Search for the cell housing the specified text and yield its (x, y) center coordinate. 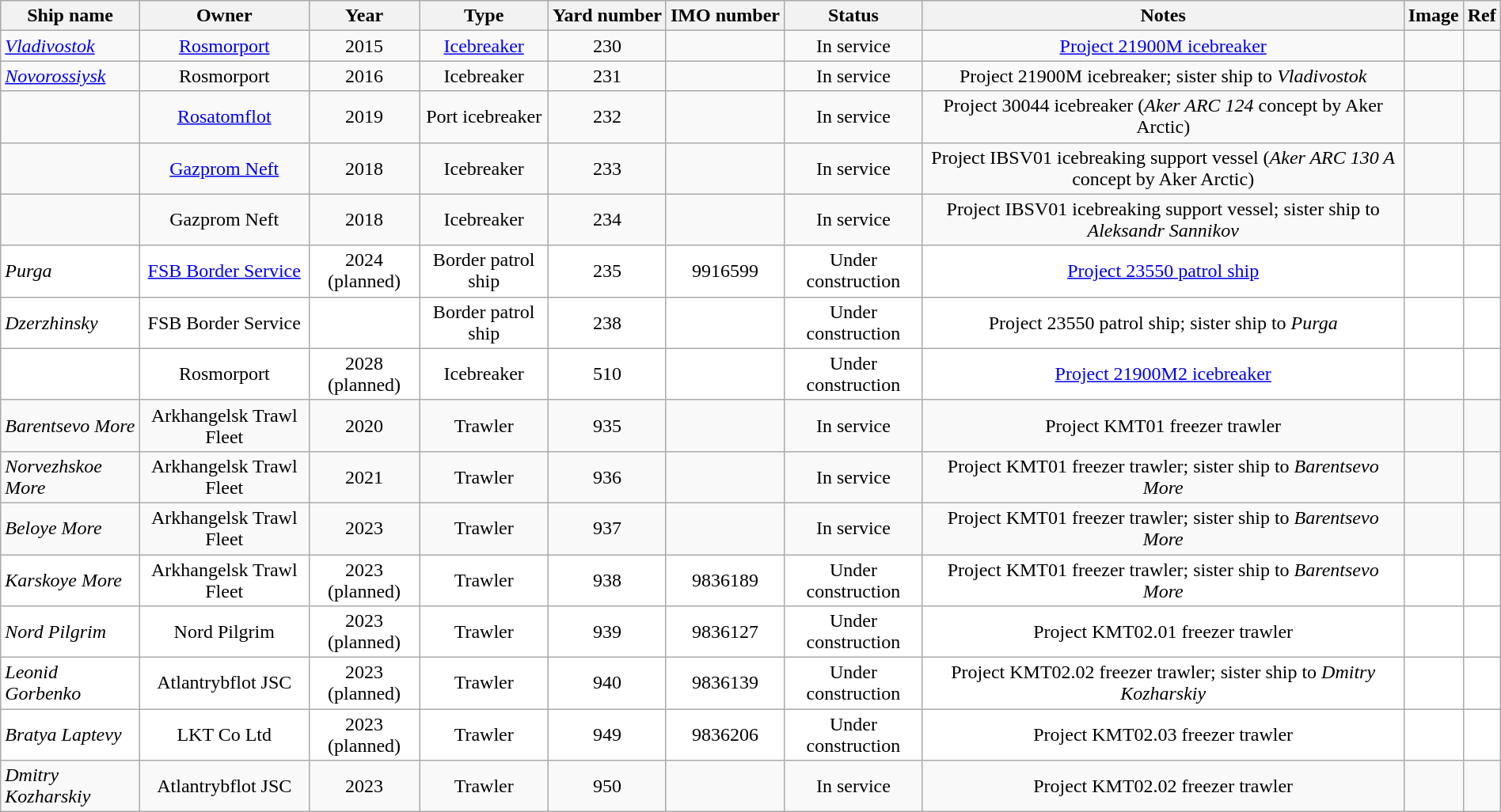
Project KMT01 freezer trawler (1163, 426)
Ship name (70, 16)
935 (606, 426)
939 (606, 632)
Project KMT02.02 freezer trawler (1163, 787)
2020 (364, 426)
9916599 (725, 271)
Project 21900M icebreaker (1163, 46)
Purga (70, 271)
Status (853, 16)
Year (364, 16)
2028 (planned) (364, 374)
9836189 (725, 579)
Project 21900M icebreaker; sister ship to Vladivostok (1163, 76)
235 (606, 271)
937 (606, 529)
Project 21900M2 icebreaker (1163, 374)
Ref (1482, 16)
Type (484, 16)
Image (1433, 16)
Vladivostok (70, 46)
Project 23550 patrol ship; sister ship to Purga (1163, 323)
Dzerzhinsky (70, 323)
2021 (364, 476)
Project 30044 icebreaker (Aker ARC 124 concept by Aker Arctic) (1163, 117)
Novorossiysk (70, 76)
Yard number (606, 16)
Norvezhskoe More (70, 476)
2015 (364, 46)
Bratya Laptevy (70, 734)
IMO number (725, 16)
936 (606, 476)
Project IBSV01 icebreaking support vessel (Aker ARC 130 A concept by Aker Arctic) (1163, 168)
9836127 (725, 632)
232 (606, 117)
2019 (364, 117)
9836139 (725, 684)
940 (606, 684)
Owner (224, 16)
LKT Co Ltd (224, 734)
230 (606, 46)
Project IBSV01 icebreaking support vessel; sister ship to Aleksandr Sannikov (1163, 220)
Notes (1163, 16)
Karskoye More (70, 579)
510 (606, 374)
Beloye More (70, 529)
Dmitry Kozharskiy (70, 787)
231 (606, 76)
950 (606, 787)
9836206 (725, 734)
234 (606, 220)
Rosatomflot (224, 117)
Port icebreaker (484, 117)
Barentsevo More (70, 426)
2016 (364, 76)
949 (606, 734)
Project 23550 patrol ship (1163, 271)
233 (606, 168)
Project KMT02.02 freezer trawler; sister ship to Dmitry Kozharskiy (1163, 684)
938 (606, 579)
Leonid Gorbenko (70, 684)
2024 (planned) (364, 271)
Project KMT02.01 freezer trawler (1163, 632)
Project KMT02.03 freezer trawler (1163, 734)
238 (606, 323)
